Determine the (x, y) coordinate at the center of the cell enclosing the given text.  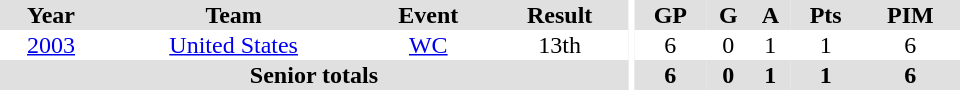
2003 (51, 45)
A (770, 15)
13th (560, 45)
Event (428, 15)
Result (560, 15)
G (728, 15)
Year (51, 15)
United States (234, 45)
Team (234, 15)
PIM (910, 15)
Senior totals (314, 75)
GP (670, 15)
Pts (826, 15)
WC (428, 45)
